Determine the [X, Y] coordinate at the center of the cell enclosing the given text.  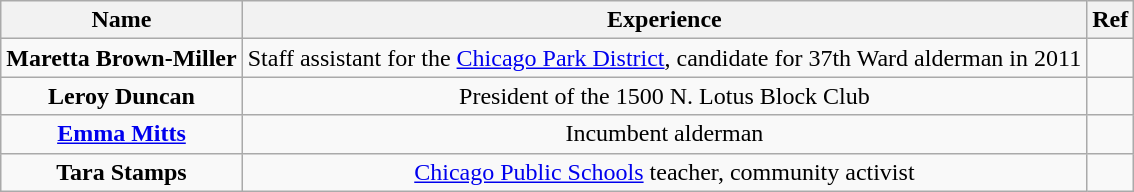
Incumbent alderman [664, 134]
Name [122, 20]
Emma Mitts [122, 134]
Tara Stamps [122, 172]
President of the 1500 N. Lotus Block Club [664, 96]
Ref [1110, 20]
Maretta Brown-Miller [122, 58]
Leroy Duncan [122, 96]
Chicago Public Schools teacher, community activist [664, 172]
Staff assistant for the Chicago Park District, candidate for 37th Ward alderman in 2011 [664, 58]
Experience [664, 20]
